Find where the given text appears and provide that cell's center as (x, y) coordinate. 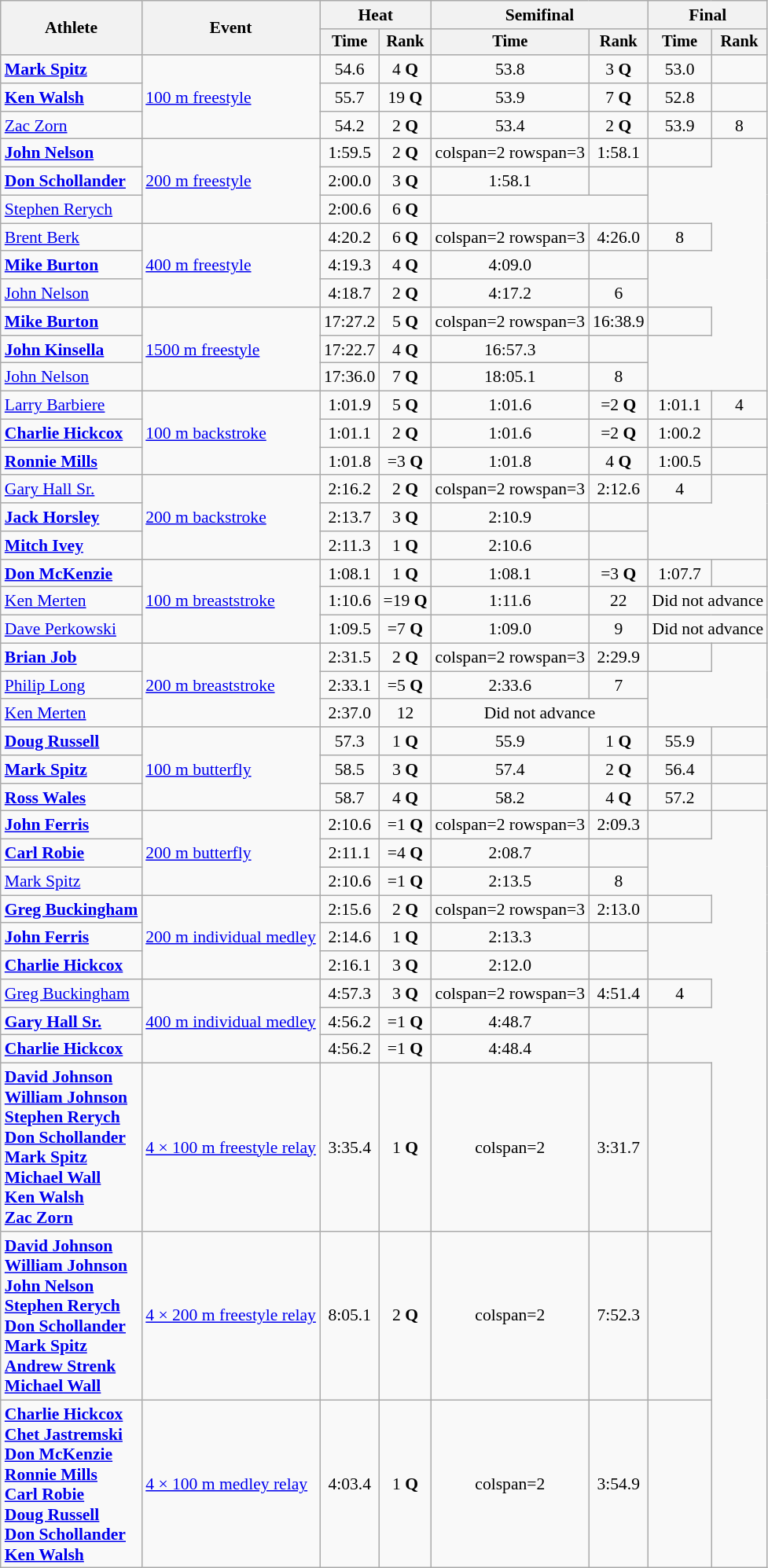
Event (231, 28)
1:09.5 (349, 630)
200 m breaststroke (231, 685)
58.7 (349, 798)
100 m breaststroke (231, 602)
2:15.6 (349, 909)
2:13.3 (511, 938)
4:51.4 (618, 993)
Zac Zorn (71, 126)
16:38.9 (618, 321)
2:10.9 (511, 517)
1:11.6 (511, 601)
100 m backstroke (231, 434)
200 m individual medley (231, 937)
2:00.6 (349, 210)
1:01.9 (349, 406)
2:16.2 (349, 490)
2:29.9 (618, 658)
17:27.2 (349, 321)
Don Schollander (71, 182)
2:33.1 (349, 685)
Semifinal (540, 15)
1:00.2 (680, 434)
2:16.1 (349, 965)
12 (405, 714)
7:52.3 (618, 1316)
200 m freestyle (231, 181)
4:09.0 (511, 266)
58.5 (349, 769)
2:14.6 (349, 938)
6 (618, 293)
=4 Q (405, 854)
Mitch Ivey (71, 545)
55.7 (349, 97)
22 (618, 601)
Stephen Rerych (71, 210)
1:59.5 (349, 153)
Doug Russell (71, 741)
7 (618, 685)
2:11.3 (349, 545)
16:57.3 (511, 350)
Final (708, 15)
17:22.7 (349, 350)
4:20.2 (349, 237)
4:18.7 (349, 293)
Brent Berk (71, 237)
54.6 (349, 69)
57.3 (349, 741)
9 (618, 630)
52.8 (680, 97)
1500 m freestyle (231, 349)
1:10.6 (349, 601)
Jack Horsley (71, 517)
2:00.0 (349, 182)
2:12.0 (511, 965)
4:26.0 (618, 237)
200 m backstroke (231, 517)
=5 Q (405, 685)
400 m freestyle (231, 266)
3:31.7 (618, 1148)
Ronnie Mills (71, 461)
4:57.3 (349, 993)
4 × 100 m medley relay (231, 1484)
4:03.4 (349, 1484)
3:54.9 (618, 1484)
1:09.0 (511, 630)
57.4 (511, 769)
Don McKenzie (71, 574)
54.2 (349, 126)
2:37.0 (349, 714)
56.4 (680, 769)
100 m butterfly (231, 769)
Athlete (71, 28)
2:11.1 (349, 854)
100 m freestyle (231, 97)
Brian Job (71, 658)
53.4 (511, 126)
400 m individual medley (231, 1022)
2:13.0 (618, 909)
58.2 (511, 798)
17:36.0 (349, 377)
4:48.4 (511, 1049)
3:35.4 (349, 1148)
2:33.6 (511, 685)
Charlie HickcoxChet JastremskiDon McKenzieRonnie MillsCarl RobieDoug RussellDon SchollanderKen Walsh (71, 1484)
=19 Q (405, 601)
18:05.1 (511, 377)
David JohnsonWilliam JohnsonJohn NelsonStephen RerychDon SchollanderMark SpitzAndrew StrenkMichael Wall (71, 1316)
1:00.5 (680, 461)
=7 Q (405, 630)
2:12.6 (618, 490)
Larry Barbiere (71, 406)
1:07.7 (680, 574)
8:05.1 (349, 1316)
4:17.2 (511, 293)
Dave Perkowski (71, 630)
Ross Wales (71, 798)
2:13.5 (511, 882)
4:48.7 (511, 1022)
2:09.3 (618, 825)
53.8 (511, 69)
4 × 200 m freestyle relay (231, 1316)
57.2 (680, 798)
2:13.7 (349, 517)
Heat (376, 15)
Carl Robie (71, 854)
David JohnsonWilliam JohnsonStephen RerychDon SchollanderMark SpitzMichael WallKen WalshZac Zorn (71, 1148)
4 × 100 m freestyle relay (231, 1148)
Philip Long (71, 685)
Ken Walsh (71, 97)
200 m butterfly (231, 854)
19 Q (405, 97)
4:19.3 (349, 266)
53.0 (680, 69)
2:31.5 (349, 658)
2:08.7 (511, 854)
John Kinsella (71, 350)
